Extract the [X, Y] coordinate from the center of the cell holding the provided text.  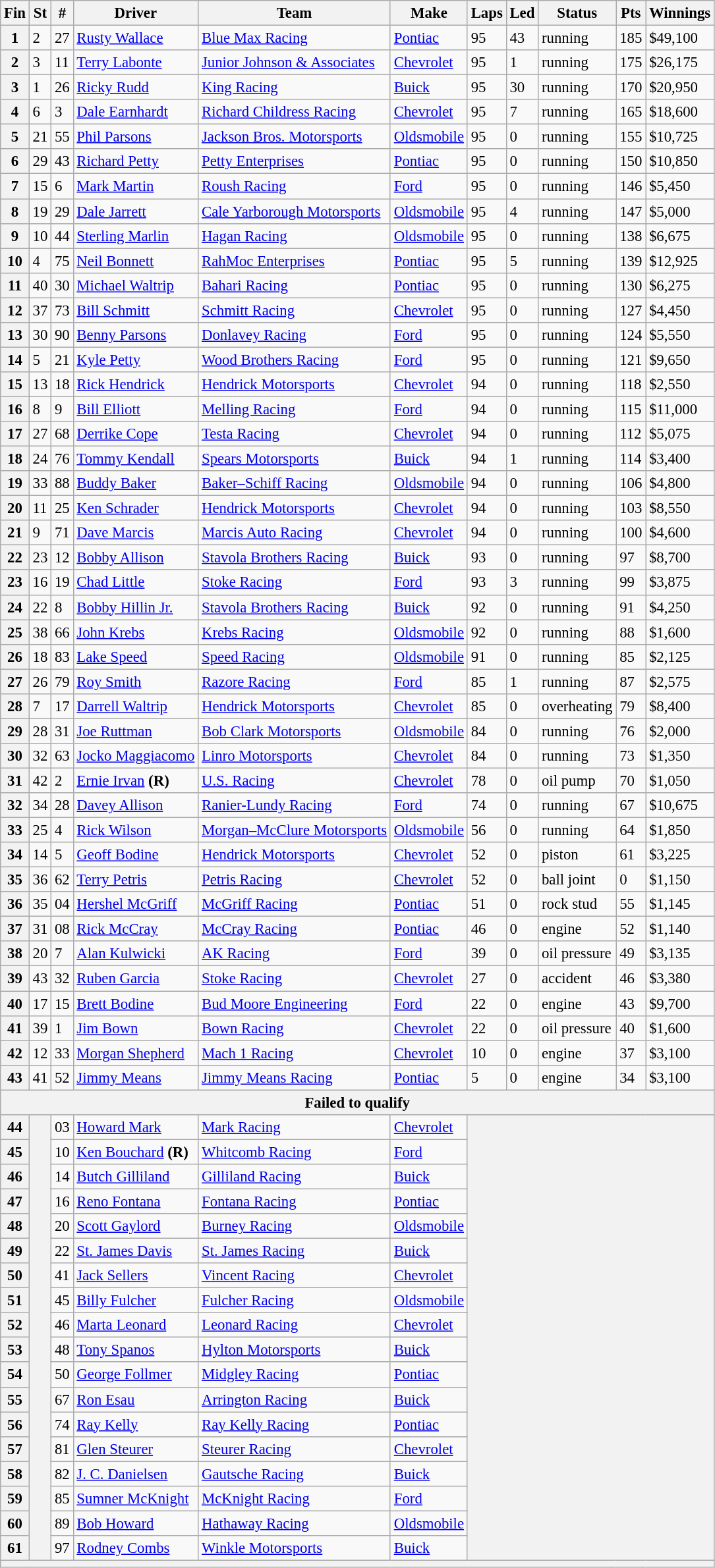
St. James Davis [136, 1251]
Razore Racing [295, 682]
RahMoc Enterprises [295, 261]
Jackson Bros. Motorsports [295, 137]
Testa Racing [295, 434]
Bown Racing [295, 1028]
Jim Bown [136, 1028]
124 [631, 335]
Blue Max Racing [295, 38]
$8,700 [680, 558]
Marta Leonard [136, 1325]
106 [631, 483]
147 [631, 211]
Glen Steurer [136, 1449]
185 [631, 38]
Marcis Auto Racing [295, 533]
overheating [577, 707]
Phil Parsons [136, 137]
58 [15, 1474]
Junior Johnson & Associates [295, 63]
Wood Brothers Racing [295, 360]
Krebs Racing [295, 632]
$49,100 [680, 38]
Fin [15, 13]
Mach 1 Racing [295, 1053]
Reno Fontana [136, 1201]
175 [631, 63]
Terry Petris [136, 880]
Petty Enterprises [295, 161]
Spears Motorsports [295, 459]
$2,550 [680, 385]
St [40, 13]
87 [631, 682]
Howard Mark [136, 1127]
68 [62, 434]
Gautsche Racing [295, 1474]
Rusty Wallace [136, 38]
Winnings [680, 13]
66 [62, 632]
U.S. Racing [295, 780]
Neil Bonnett [136, 261]
$11,000 [680, 409]
Ray Kelly Racing [295, 1424]
McKnight Racing [295, 1499]
Mark Racing [295, 1127]
60 [15, 1523]
139 [631, 261]
Kyle Petty [136, 360]
127 [631, 310]
$1,145 [680, 904]
$18,600 [680, 112]
$2,125 [680, 657]
Hershel McGriff [136, 904]
$2,000 [680, 731]
$4,250 [680, 607]
03 [62, 1127]
71 [62, 533]
75 [62, 261]
47 [15, 1201]
Led [522, 13]
$5,000 [680, 211]
Steurer Racing [295, 1449]
Melling Racing [295, 409]
Ron Esau [136, 1399]
$9,700 [680, 1004]
Jack Sellers [136, 1276]
Ken Schrader [136, 508]
150 [631, 161]
83 [62, 657]
Ruben Garcia [136, 979]
Rick McCray [136, 929]
Michael Waltrip [136, 285]
McCray Racing [295, 929]
AK Racing [295, 954]
$3,380 [680, 979]
$4,800 [680, 483]
Bill Schmitt [136, 310]
Bob Howard [136, 1523]
King Racing [295, 88]
George Follmer [136, 1375]
$1,050 [680, 780]
103 [631, 508]
Geoff Bodine [136, 855]
Hylton Motorsports [295, 1350]
$1,140 [680, 929]
Whitcomb Racing [295, 1152]
78 [486, 780]
Davey Allison [136, 805]
Darrell Waltrip [136, 707]
Dave Marcis [136, 533]
Brett Bodine [136, 1004]
Winkle Motorsports [295, 1548]
$1,850 [680, 830]
oil pump [577, 780]
64 [631, 830]
118 [631, 385]
90 [62, 335]
Vincent Racing [295, 1276]
99 [631, 583]
Rick Wilson [136, 830]
170 [631, 88]
Bud Moore Engineering [295, 1004]
$2,575 [680, 682]
Richard Petty [136, 161]
Sumner McKnight [136, 1499]
$20,950 [680, 88]
Chad Little [136, 583]
Bob Clark Motorsports [295, 731]
81 [62, 1449]
Billy Fulcher [136, 1301]
Jocko Maggiacomo [136, 756]
Scott Gaylord [136, 1226]
McGriff Racing [295, 904]
114 [631, 459]
Sterling Marlin [136, 236]
57 [15, 1449]
54 [15, 1375]
$26,175 [680, 63]
04 [62, 904]
Roush Racing [295, 186]
Tony Spanos [136, 1350]
$6,675 [680, 236]
Status [577, 13]
rock stud [577, 904]
Laps [486, 13]
138 [631, 236]
130 [631, 285]
Hathaway Racing [295, 1523]
Speed Racing [295, 657]
Fontana Racing [295, 1201]
Jimmy Means Racing [295, 1077]
$6,275 [680, 285]
Joe Ruttman [136, 731]
Petris Racing [295, 880]
Lake Speed [136, 657]
Burney Racing [295, 1226]
Tommy Kendall [136, 459]
70 [631, 780]
Leonard Racing [295, 1325]
Arrington Racing [295, 1399]
$3,135 [680, 954]
Gilliland Racing [295, 1177]
$8,550 [680, 508]
Linro Motorsports [295, 756]
Cale Yarborough Motorsports [295, 211]
$5,075 [680, 434]
Donlavey Racing [295, 335]
Team [295, 13]
Schmitt Racing [295, 310]
$12,925 [680, 261]
Roy Smith [136, 682]
St. James Racing [295, 1251]
Dale Earnhardt [136, 112]
62 [62, 880]
$9,650 [680, 360]
Richard Childress Racing [295, 112]
$10,725 [680, 137]
Ken Bouchard (R) [136, 1152]
piston [577, 855]
$5,550 [680, 335]
$1,350 [680, 756]
59 [15, 1499]
Make [428, 13]
Bobby Allison [136, 558]
$8,400 [680, 707]
Pts [631, 13]
Terry Labonte [136, 63]
Morgan Shepherd [136, 1053]
Dale Jarrett [136, 211]
Ranier-Lundy Racing [295, 805]
Midgley Racing [295, 1375]
08 [62, 929]
J. C. Danielsen [136, 1474]
# [62, 13]
Morgan–McClure Motorsports [295, 830]
Jimmy Means [136, 1077]
$10,850 [680, 161]
Ray Kelly [136, 1424]
121 [631, 360]
Hagan Racing [295, 236]
Mark Martin [136, 186]
Failed to qualify [357, 1102]
Alan Kulwicki [136, 954]
Rodney Combs [136, 1548]
165 [631, 112]
Baker–Schiff Racing [295, 483]
John Krebs [136, 632]
Derrike Cope [136, 434]
Ernie Irvan (R) [136, 780]
Bobby Hillin Jr. [136, 607]
Rick Hendrick [136, 385]
82 [62, 1474]
53 [15, 1350]
115 [631, 409]
112 [631, 434]
ball joint [577, 880]
Benny Parsons [136, 335]
$1,150 [680, 880]
$4,450 [680, 310]
89 [62, 1523]
Ricky Rudd [136, 88]
Driver [136, 13]
accident [577, 979]
146 [631, 186]
63 [62, 756]
$3,225 [680, 855]
Fulcher Racing [295, 1301]
Butch Gilliland [136, 1177]
Buddy Baker [136, 483]
Bill Elliott [136, 409]
$10,675 [680, 805]
100 [631, 533]
155 [631, 137]
Bahari Racing [295, 285]
$5,450 [680, 186]
$3,400 [680, 459]
$4,600 [680, 533]
$3,875 [680, 583]
